Detect which cell encompasses the target text, then output its (x, y) center coordinate. 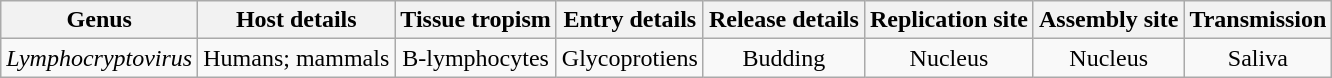
B-lymphocytes (476, 58)
Entry details (630, 20)
Host details (296, 20)
Budding (784, 58)
Replication site (948, 20)
Saliva (1258, 58)
Tissue tropism (476, 20)
Glycoprotiens (630, 58)
Lymphocryptovirus (100, 58)
Assembly site (1108, 20)
Release details (784, 20)
Genus (100, 20)
Humans; mammals (296, 58)
Transmission (1258, 20)
